Extract the (x, y) coordinate from the center of the cell holding the provided text.  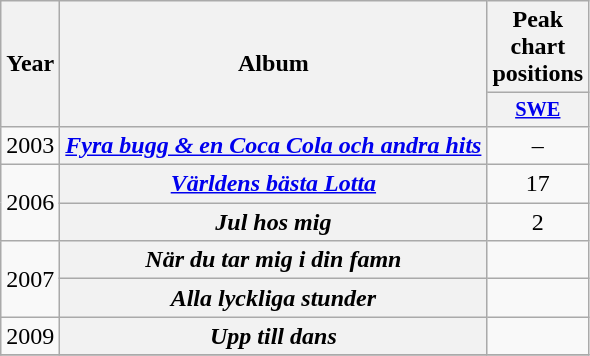
Fyra bugg & en Coca Cola och andra hits (274, 145)
SWE (538, 110)
Jul hos mig (274, 222)
Upp till dans (274, 336)
Album (274, 64)
2 (538, 222)
Year (30, 64)
Peak chart positions (538, 47)
2009 (30, 336)
Världens bästa Lotta (274, 184)
17 (538, 184)
2007 (30, 279)
När du tar mig i din famn (274, 260)
Alla lyckliga stunder (274, 298)
2003 (30, 145)
– (538, 145)
2006 (30, 203)
